Determine the (x, y) coordinate at the center of the cell enclosing the given text.  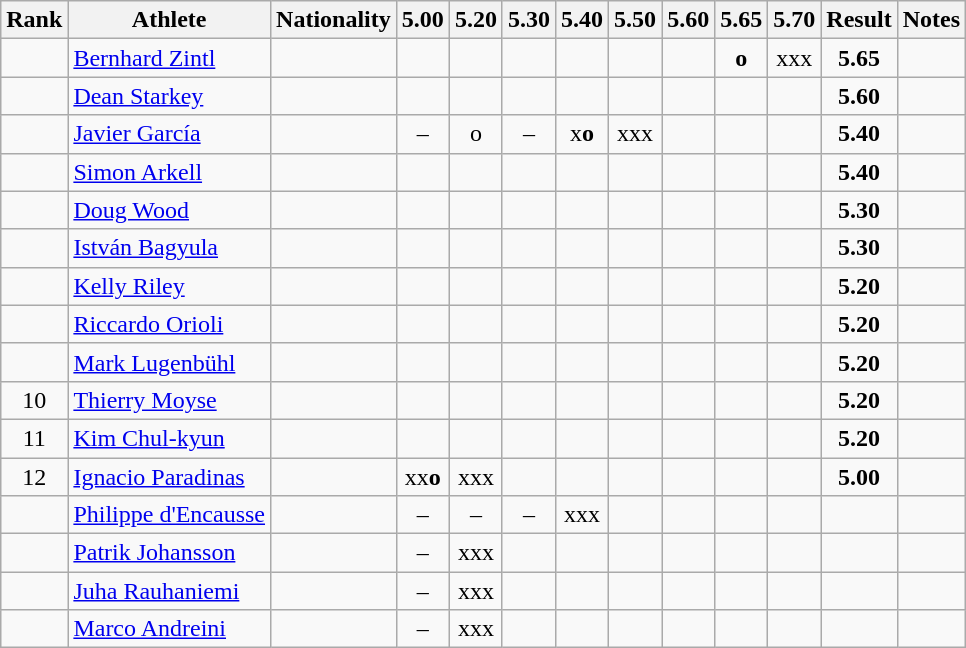
Ignacio Paradinas (170, 477)
Mark Lugenbühl (170, 362)
12 (34, 477)
Rank (34, 20)
Athlete (170, 20)
Doug Wood (170, 210)
5.70 (794, 20)
Dean Starkey (170, 96)
Kim Chul-kyun (170, 438)
Riccardo Orioli (170, 324)
10 (34, 400)
Kelly Riley (170, 286)
Philippe d'Encausse (170, 515)
xxo (422, 477)
Thierry Moyse (170, 400)
Marco Andreini (170, 629)
11 (34, 438)
István Bagyula (170, 248)
xo (582, 134)
Nationality (334, 20)
Result (859, 20)
Juha Rauhaniemi (170, 591)
Notes (931, 20)
Simon Arkell (170, 172)
Bernhard Zintl (170, 58)
Patrik Johansson (170, 553)
5.50 (636, 20)
Javier García (170, 134)
